Locate the cell with the specified text and output its [x, y] center coordinate. 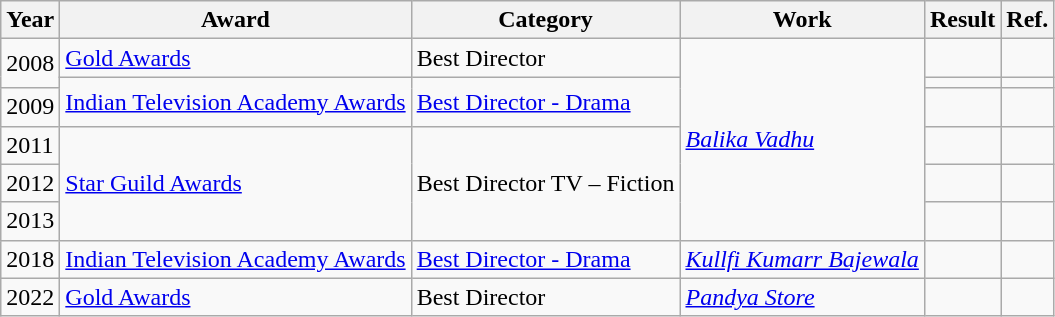
2011 [30, 145]
Result [962, 20]
Work [802, 20]
Kullfi Kumarr Bajewala [802, 259]
Star Guild Awards [236, 183]
2013 [30, 221]
Year [30, 20]
2009 [30, 107]
Pandya Store [802, 297]
Best Director TV – Fiction [546, 183]
2018 [30, 259]
Award [236, 20]
2022 [30, 297]
2012 [30, 183]
2008 [30, 64]
Category [546, 20]
Balika Vadhu [802, 140]
Ref. [1028, 20]
